Find where the given text appears and provide that cell's center as (x, y) coordinate. 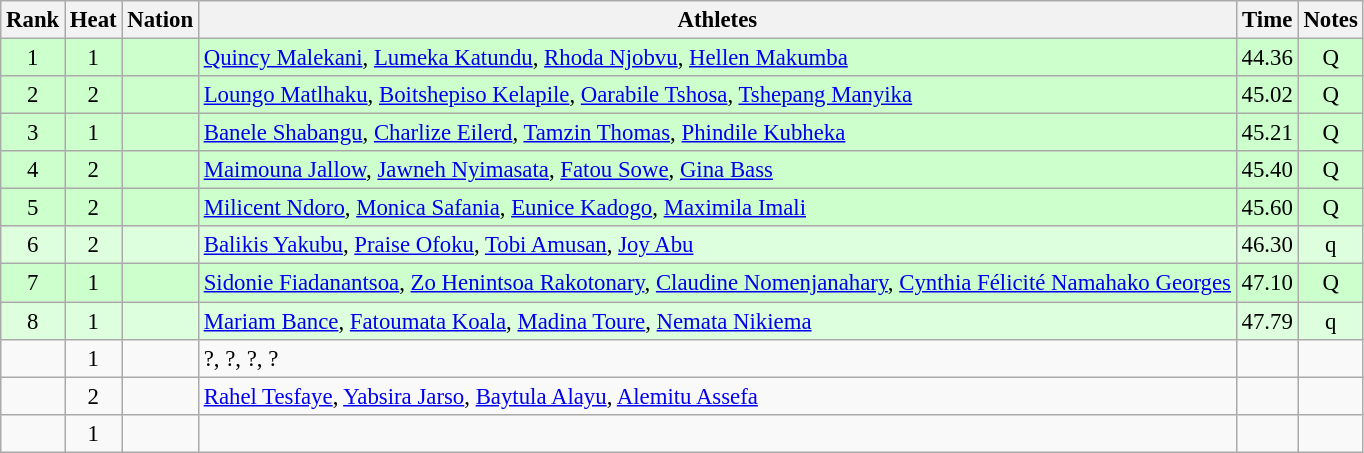
Sidonie Fiadanantsoa, Zo Henintsoa Rakotonary, Claudine Nomenjanahary, Cynthia Félicité Namahako Georges (717, 283)
Maimouna Jallow, Jawneh Nyimasata, Fatou Sowe, Gina Bass (717, 170)
Banele Shabangu, Charlize Eilerd, Tamzin Thomas, Phindile Kubheka (717, 133)
Milicent Ndoro, Monica Safania, Eunice Kadogo, Maximila Imali (717, 208)
7 (33, 283)
?, ?, ?, ? (717, 358)
45.40 (1267, 170)
45.02 (1267, 95)
Balikis Yakubu, Praise Ofoku, Tobi Amusan, Joy Abu (717, 245)
Heat (94, 20)
Time (1267, 20)
Loungo Matlhaku, Boitshepiso Kelapile, Oarabile Tshosa, Tshepang Manyika (717, 95)
5 (33, 208)
45.21 (1267, 133)
46.30 (1267, 245)
Mariam Bance, Fatoumata Koala, Madina Toure, Nemata Nikiema (717, 321)
Notes (1330, 20)
Athletes (717, 20)
Quincy Malekani, Lumeka Katundu, Rhoda Njobvu, Hellen Makumba (717, 58)
3 (33, 133)
Nation (160, 20)
Rahel Tesfaye, Yabsira Jarso, Baytula Alayu, Alemitu Assefa (717, 396)
47.10 (1267, 283)
6 (33, 245)
47.79 (1267, 321)
45.60 (1267, 208)
Rank (33, 20)
8 (33, 321)
4 (33, 170)
44.36 (1267, 58)
